Return [X, Y] of the center of cell containing provided text 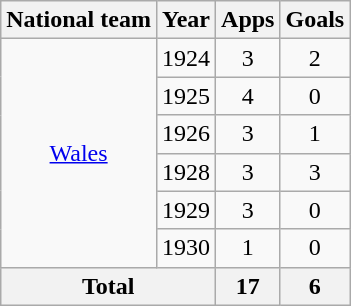
1930 [186, 248]
1924 [186, 58]
Year [186, 20]
1929 [186, 210]
17 [248, 286]
2 [315, 58]
1925 [186, 96]
Total [108, 286]
National team [79, 20]
1926 [186, 134]
Goals [315, 20]
6 [315, 286]
Apps [248, 20]
Wales [79, 153]
4 [248, 96]
1928 [186, 172]
